Detect which cell encompasses the target text, then output its [X, Y] center coordinate. 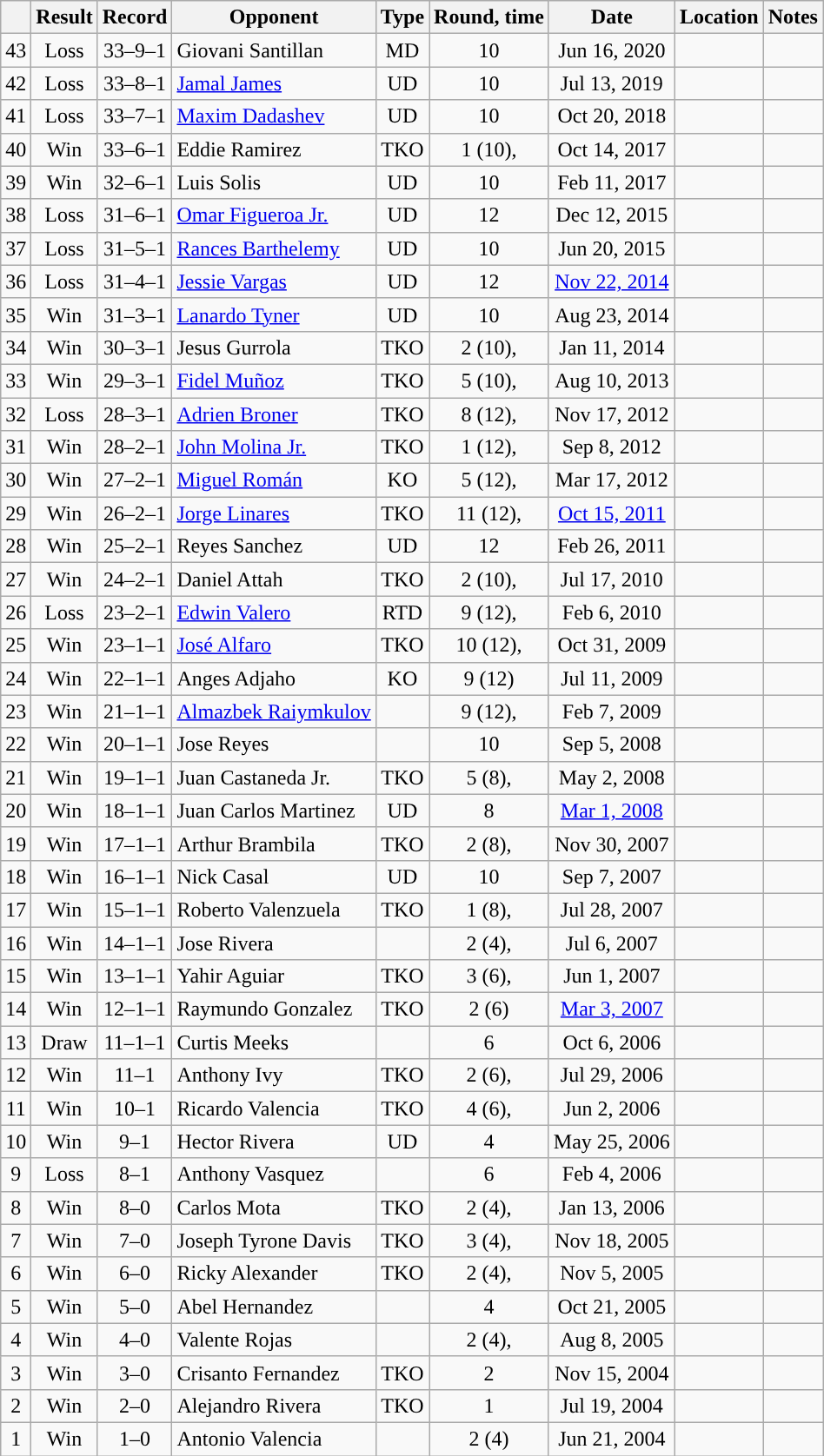
23–2–1 [135, 612]
4–0 [135, 1340]
Dec 12, 2015 [612, 215]
10 (12), [489, 645]
Notes [793, 17]
Crisanto Fernandez [274, 1373]
Adrien Broner [274, 414]
22 [16, 745]
34 [16, 347]
38 [16, 215]
Hector Rivera [274, 1142]
Mar 17, 2012 [612, 480]
1 (8), [489, 910]
33–6–1 [135, 149]
11–1 [135, 1075]
Round, time [489, 17]
11 (12), [489, 513]
30 [16, 480]
24–2–1 [135, 579]
31 [16, 447]
35 [16, 314]
8–0 [135, 1208]
28–3–1 [135, 414]
Ricky Alexander [274, 1274]
3 (4), [489, 1241]
Jul 6, 2007 [612, 943]
5 [16, 1307]
Maxim Dadashev [274, 116]
9–1 [135, 1142]
30–3–1 [135, 347]
May 25, 2006 [612, 1142]
11–1–1 [135, 1042]
5 (12), [489, 480]
Juan Carlos Martinez [274, 811]
3 (6), [489, 976]
MD [402, 50]
Nick Casal [274, 877]
16–1–1 [135, 877]
2 (6) [489, 1009]
Reyes Sanchez [274, 546]
Mar 3, 2007 [612, 1009]
Omar Figueroa Jr. [274, 215]
Joseph Tyrone Davis [274, 1241]
Jan 11, 2014 [612, 347]
Rances Barthelemy [274, 248]
Miguel Román [274, 480]
9 [16, 1175]
Daniel Attah [274, 579]
13–1–1 [135, 976]
Jessie Vargas [274, 281]
Record [135, 17]
27–2–1 [135, 480]
Oct 15, 2011 [612, 513]
Jamal James [274, 83]
36 [16, 281]
29–3–1 [135, 381]
Jun 2, 2006 [612, 1109]
2 (4) [489, 1439]
33–8–1 [135, 83]
Arthur Brambila [274, 844]
Anthony Vasquez [274, 1175]
Jose Rivera [274, 943]
Alejandro Rivera [274, 1406]
Nov 30, 2007 [612, 844]
Jun 20, 2015 [612, 248]
21–1–1 [135, 711]
37 [16, 248]
Oct 14, 2017 [612, 149]
Jul 17, 2010 [612, 579]
40 [16, 149]
2–0 [135, 1406]
Jan 13, 2006 [612, 1208]
Nov 5, 2005 [612, 1274]
8 (12), [489, 414]
20 [16, 811]
Abel Hernandez [274, 1307]
16 [16, 943]
7–0 [135, 1241]
43 [16, 50]
4 (6), [489, 1109]
41 [16, 116]
Jun 1, 2007 [612, 976]
3–0 [135, 1373]
Oct 20, 2018 [612, 116]
Feb 11, 2017 [612, 182]
31–4–1 [135, 281]
Eddie Ramirez [274, 149]
5–0 [135, 1307]
Jul 19, 2004 [612, 1406]
24 [16, 678]
Sep 8, 2012 [612, 447]
31–5–1 [135, 248]
5 (10), [489, 381]
25–2–1 [135, 546]
Feb 26, 2011 [612, 546]
28–2–1 [135, 447]
17 [16, 910]
1 (10), [489, 149]
31–3–1 [135, 314]
2 (6), [489, 1075]
20–1–1 [135, 745]
Jun 21, 2004 [612, 1439]
Feb 6, 2010 [612, 612]
23 [16, 711]
Date [612, 17]
Location [719, 17]
26–2–1 [135, 513]
Jesus Gurrola [274, 347]
Draw [64, 1042]
José Alfaro [274, 645]
May 2, 2008 [612, 778]
Jul 11, 2009 [612, 678]
33 [16, 381]
14–1–1 [135, 943]
Nov 18, 2005 [612, 1241]
Yahir Aguiar [274, 976]
15–1–1 [135, 910]
32–6–1 [135, 182]
RTD [402, 612]
John Molina Jr. [274, 447]
Carlos Mota [274, 1208]
Nov 15, 2004 [612, 1373]
Mar 1, 2008 [612, 811]
19 [16, 844]
11 [16, 1109]
25 [16, 645]
14 [16, 1009]
21 [16, 778]
Aug 10, 2013 [612, 381]
Opponent [274, 17]
33–9–1 [135, 50]
31–6–1 [135, 215]
Aug 23, 2014 [612, 314]
Edwin Valero [274, 612]
Jul 28, 2007 [612, 910]
Sep 5, 2008 [612, 745]
Jul 29, 2006 [612, 1075]
Result [64, 17]
Sep 7, 2007 [612, 877]
Anges Adjaho [274, 678]
Anthony Ivy [274, 1075]
28 [16, 546]
18 [16, 877]
Type [402, 17]
Aug 8, 2005 [612, 1340]
23–1–1 [135, 645]
19–1–1 [135, 778]
7 [16, 1241]
39 [16, 182]
Roberto Valenzuela [274, 910]
Oct 6, 2006 [612, 1042]
1 (12), [489, 447]
Feb 4, 2006 [612, 1175]
Oct 21, 2005 [612, 1307]
Jul 13, 2019 [612, 83]
42 [16, 83]
Jose Reyes [274, 745]
12–1–1 [135, 1009]
13 [16, 1042]
Nov 17, 2012 [612, 414]
9 (12) [489, 678]
Jorge Linares [274, 513]
Juan Castaneda Jr. [274, 778]
6–0 [135, 1274]
1–0 [135, 1439]
22–1–1 [135, 678]
32 [16, 414]
Nov 22, 2014 [612, 281]
Giovani Santillan [274, 50]
5 (8), [489, 778]
Antonio Valencia [274, 1439]
26 [16, 612]
Ricardo Valencia [274, 1109]
33–7–1 [135, 116]
3 [16, 1373]
Curtis Meeks [274, 1042]
15 [16, 976]
17–1–1 [135, 844]
Lanardo Tyner [274, 314]
29 [16, 513]
Luis Solis [274, 182]
8–1 [135, 1175]
Jun 16, 2020 [612, 50]
2 (8), [489, 844]
Fidel Muñoz [274, 381]
Raymundo Gonzalez [274, 1009]
Feb 7, 2009 [612, 711]
10–1 [135, 1109]
Oct 31, 2009 [612, 645]
Valente Rojas [274, 1340]
18–1–1 [135, 811]
Almazbek Raiymkulov [274, 711]
27 [16, 579]
